Return [X, Y] of the center of cell containing provided text 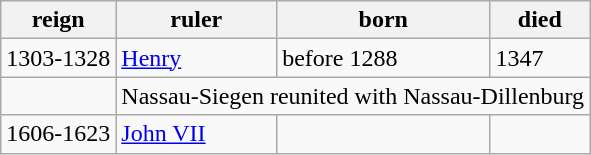
ruler [196, 20]
1347 [540, 58]
1303-1328 [58, 58]
before 1288 [384, 58]
Nassau-Siegen reunited with Nassau-Dillenburg [353, 96]
Henry [196, 58]
John VII [196, 134]
died [540, 20]
1606-1623 [58, 134]
reign [58, 20]
born [384, 20]
